Provide the (x, y) coordinate of the cell's center where the given text is located.  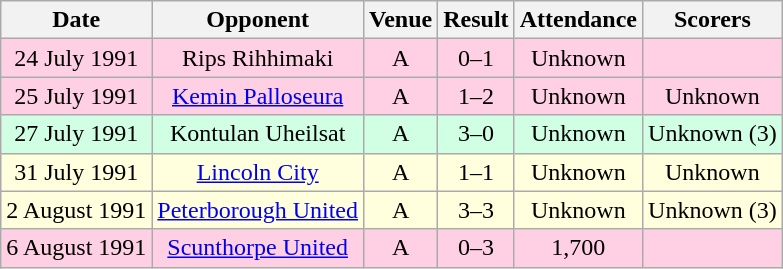
1–2 (476, 96)
Venue (401, 20)
0–1 (476, 58)
Scorers (713, 20)
1–1 (476, 172)
27 July 1991 (76, 134)
Opponent (258, 20)
Lincoln City (258, 172)
0–3 (476, 248)
Attendance (578, 20)
6 August 1991 (76, 248)
Peterborough United (258, 210)
25 July 1991 (76, 96)
Kontulan Uheilsat (258, 134)
31 July 1991 (76, 172)
Rips Rihhimaki (258, 58)
Date (76, 20)
3–0 (476, 134)
Result (476, 20)
3–3 (476, 210)
Kemin Palloseura (258, 96)
Scunthorpe United (258, 248)
1,700 (578, 248)
2 August 1991 (76, 210)
24 July 1991 (76, 58)
